Capture the cell that displays the provided text and extract its [x, y] central coordinate. 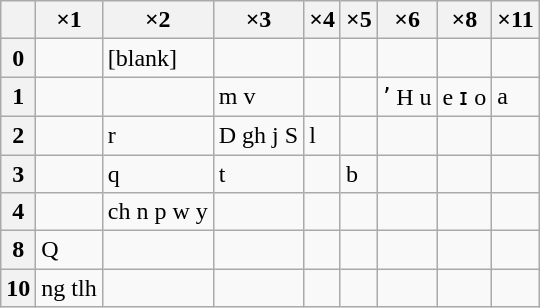
ch n p w y [158, 212]
10 [18, 288]
Q [69, 250]
×11 [516, 20]
×4 [322, 20]
q [158, 173]
m v [258, 97]
4 [18, 212]
×5 [358, 20]
b [358, 173]
2 [18, 135]
×2 [158, 20]
×8 [464, 20]
0 [18, 58]
ʼ H u [407, 97]
a [516, 97]
×1 [69, 20]
[blank] [158, 58]
×3 [258, 20]
l [322, 135]
D gh j S [258, 135]
×6 [407, 20]
ng tlh [69, 288]
1 [18, 97]
3 [18, 173]
e ɪ o [464, 97]
8 [18, 250]
t [258, 173]
r [158, 135]
